Detect which cell encompasses the target text, then output its [X, Y] center coordinate. 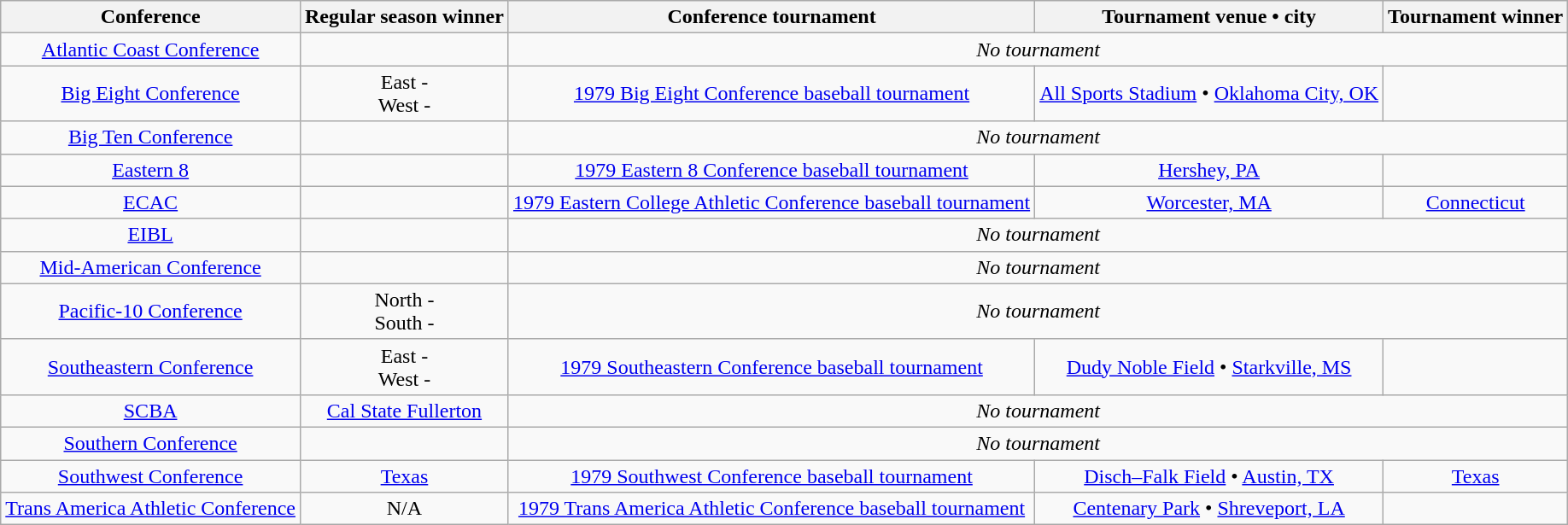
Big Ten Conference [150, 137]
Conference tournament [771, 17]
1979 Big Eight Conference baseball tournament [771, 94]
Tournament venue • city [1209, 17]
Regular season winner [404, 17]
Dudy Noble Field • Starkville, MS [1209, 367]
Hershey, PA [1209, 170]
Southwest Conference [150, 475]
Worcester, MA [1209, 202]
North - South - [404, 311]
1979 Southwest Conference baseball tournament [771, 475]
1979 Southeastern Conference baseball tournament [771, 367]
Tournament winner [1476, 17]
SCBA [150, 411]
Pacific-10 Conference [150, 311]
Cal State Fullerton [404, 411]
Disch–Falk Field • Austin, TX [1209, 475]
Big Eight Conference [150, 94]
1979 Eastern College Athletic Conference baseball tournament [771, 202]
ECAC [150, 202]
Atlantic Coast Conference [150, 50]
1979 Eastern 8 Conference baseball tournament [771, 170]
Trans America Athletic Conference [150, 509]
Conference [150, 17]
N/A [404, 509]
All Sports Stadium • Oklahoma City, OK [1209, 94]
Southeastern Conference [150, 367]
Eastern 8 [150, 170]
Southern Conference [150, 443]
Centenary Park • Shreveport, LA [1209, 509]
Mid-American Conference [150, 267]
EIBL [150, 235]
1979 Trans America Athletic Conference baseball tournament [771, 509]
Connecticut [1476, 202]
